Extract the [x, y] coordinate from the center of the cell holding the provided text.  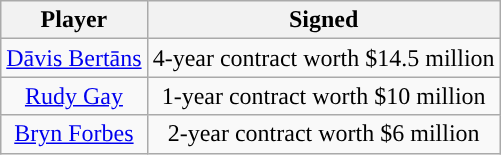
Bryn Forbes [74, 134]
2-year contract worth $6 million [324, 134]
Rudy Gay [74, 96]
4-year contract worth $14.5 million [324, 58]
1-year contract worth $10 million [324, 96]
Signed [324, 20]
Dāvis Bertāns [74, 58]
Player [74, 20]
